Extract the (X, Y) coordinate from the center of the cell holding the provided text.  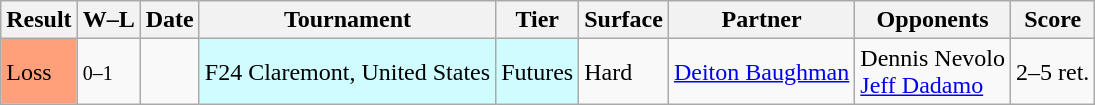
F24 Claremont, United States (347, 72)
Hard (624, 72)
W–L (108, 20)
Surface (624, 20)
Result (39, 20)
Partner (761, 20)
0–1 (108, 72)
Score (1053, 20)
Deiton Baughman (761, 72)
2–5 ret. (1053, 72)
Opponents (933, 20)
Tier (538, 20)
Date (170, 20)
Tournament (347, 20)
Futures (538, 72)
Dennis Nevolo Jeff Dadamo (933, 72)
Loss (39, 72)
